Find where the given text appears and provide that cell's center as (X, Y) coordinate. 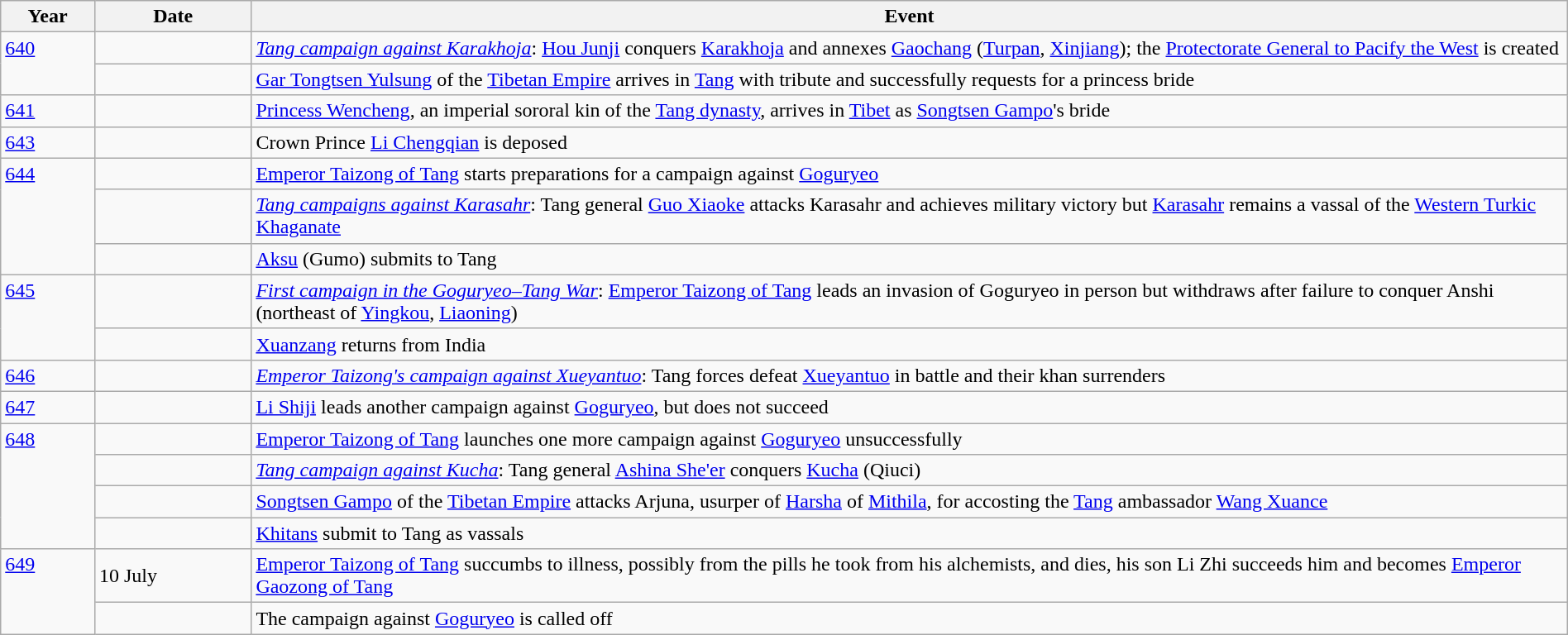
647 (48, 407)
Gar Tongtsen Yulsung of the Tibetan Empire arrives in Tang with tribute and successfully requests for a princess bride (910, 79)
646 (48, 375)
Li Shiji leads another campaign against Goguryeo, but does not succeed (910, 407)
640 (48, 64)
Emperor Taizong's campaign against Xueyantuo: Tang forces defeat Xueyantuo in battle and their khan surrenders (910, 375)
644 (48, 217)
Event (910, 17)
The campaign against Goguryeo is called off (910, 618)
Aksu (Gumo) submits to Tang (910, 259)
10 July (172, 575)
Xuanzang returns from India (910, 344)
649 (48, 592)
Tang campaign against Kucha: Tang general Ashina She'er conquers Kucha (Qiuci) (910, 470)
Khitans submit to Tang as vassals (910, 533)
643 (48, 142)
645 (48, 317)
Year (48, 17)
Emperor Taizong of Tang starts preparations for a campaign against Goguryeo (910, 174)
Emperor Taizong of Tang launches one more campaign against Goguryeo unsuccessfully (910, 439)
Crown Prince Li Chengqian is deposed (910, 142)
Songtsen Gampo of the Tibetan Empire attacks Arjuna, usurper of Harsha of Mithila, for accosting the Tang ambassador Wang Xuance (910, 502)
Princess Wencheng, an imperial sororal kin of the Tang dynasty, arrives in Tibet as Songtsen Gampo's bride (910, 111)
641 (48, 111)
Date (172, 17)
648 (48, 486)
